Scan for the cell matching the given text and deliver its (x, y) coordinate at center. 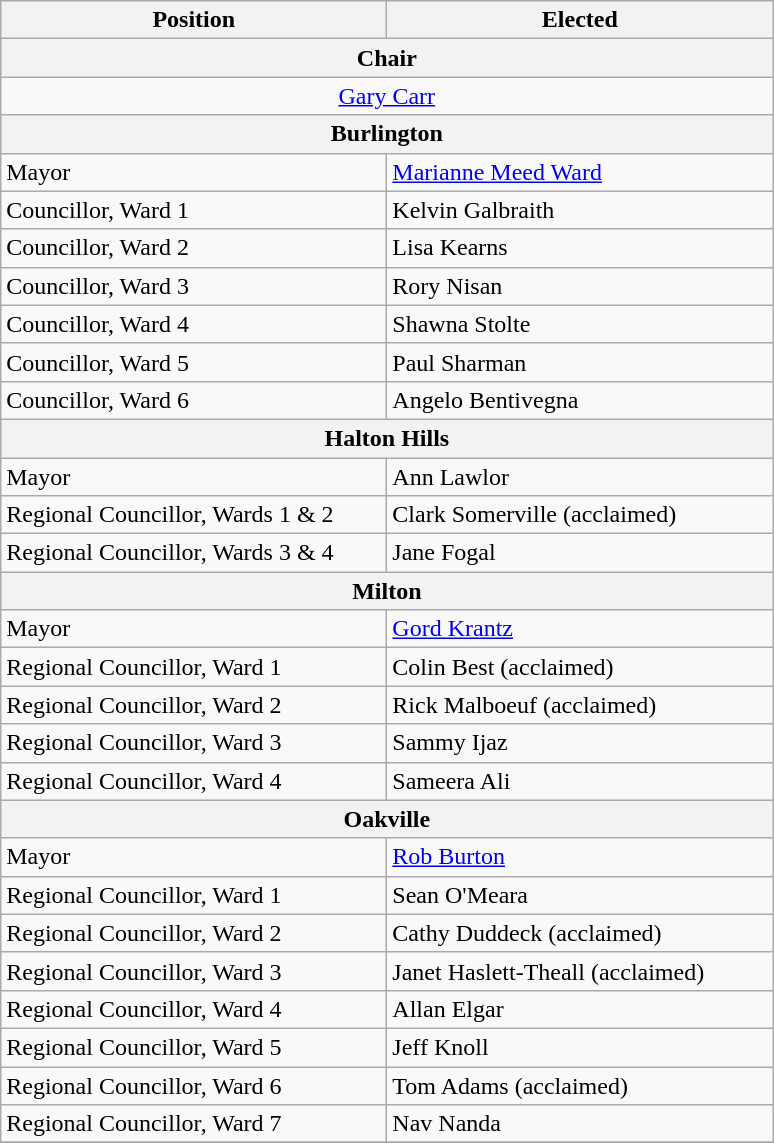
Rory Nisan (580, 286)
Colin Best (acclaimed) (580, 667)
Chair (387, 58)
Position (194, 20)
Elected (580, 20)
Burlington (387, 134)
Regional Councillor, Ward 6 (194, 1085)
Marianne Meed Ward (580, 172)
Milton (387, 591)
Clark Somerville (acclaimed) (580, 515)
Councillor, Ward 5 (194, 362)
Sameera Ali (580, 781)
Angelo Bentivegna (580, 400)
Jeff Knoll (580, 1047)
Councillor, Ward 4 (194, 324)
Allan Elgar (580, 1009)
Cathy Duddeck (acclaimed) (580, 933)
Nav Nanda (580, 1124)
Sammy Ijaz (580, 743)
Tom Adams (acclaimed) (580, 1085)
Regional Councillor, Wards 1 & 2 (194, 515)
Paul Sharman (580, 362)
Gord Krantz (580, 629)
Halton Hills (387, 438)
Councillor, Ward 2 (194, 248)
Oakville (387, 819)
Jane Fogal (580, 553)
Councillor, Ward 3 (194, 286)
Regional Councillor, Wards 3 & 4 (194, 553)
Councillor, Ward 1 (194, 210)
Regional Councillor, Ward 7 (194, 1124)
Regional Councillor, Ward 5 (194, 1047)
Rick Malboeuf (acclaimed) (580, 705)
Rob Burton (580, 857)
Janet Haslett-Theall (acclaimed) (580, 971)
Shawna Stolte (580, 324)
Lisa Kearns (580, 248)
Gary Carr (387, 96)
Sean O'Meara (580, 895)
Councillor, Ward 6 (194, 400)
Kelvin Galbraith (580, 210)
Ann Lawlor (580, 477)
